For the text-containing cell, return its midpoint in [x, y] coordinate format. 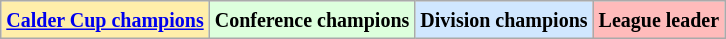
League leader [659, 20]
Calder Cup champions [105, 20]
Division champions [504, 20]
Conference champions [312, 20]
